Scan for the cell matching the given text and deliver its [X, Y] coordinate at center. 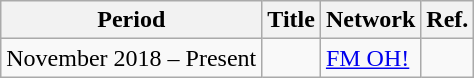
Network [370, 20]
FM OH! [370, 58]
Title [292, 20]
Ref. [448, 20]
November 2018 – Present [132, 58]
Period [132, 20]
